Return the (X, Y) coordinate for the center point of the cell that contains the specified text.  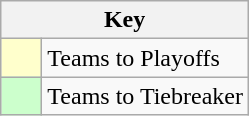
Teams to Playoffs (146, 58)
Key (125, 20)
Teams to Tiebreaker (146, 96)
